Pinpoint the cell where the given text exists, returning its [X, Y] midpoint coordinate. 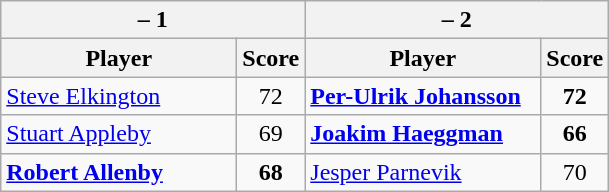
Joakim Haeggman [423, 134]
Stuart Appleby [119, 134]
– 1 [153, 20]
69 [271, 134]
Robert Allenby [119, 172]
Steve Elkington [119, 96]
Jesper Parnevik [423, 172]
70 [575, 172]
66 [575, 134]
– 2 [457, 20]
Per-Ulrik Johansson [423, 96]
68 [271, 172]
